Return the [X, Y] coordinate for the center point of the cell that contains the specified text.  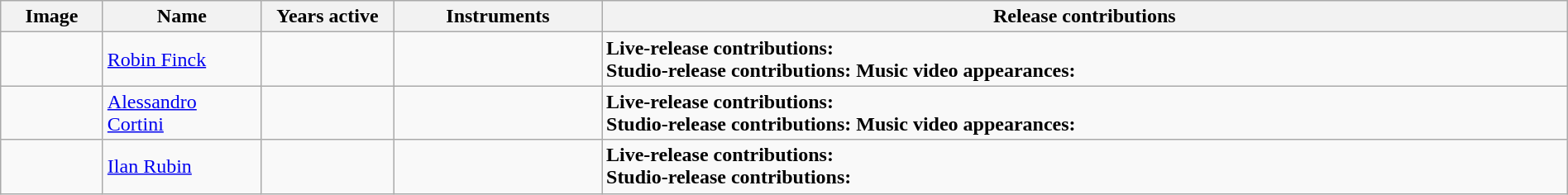
Release contributions [1085, 17]
Live-release contributions: Studio-release contributions: [1085, 167]
Robin Finck [182, 59]
Image [52, 17]
Ilan Rubin [182, 167]
Name [182, 17]
Alessandro Cortini [182, 112]
Years active [327, 17]
Instruments [498, 17]
